Return the (X, Y) coordinate for the center point of the cell that contains the specified text.  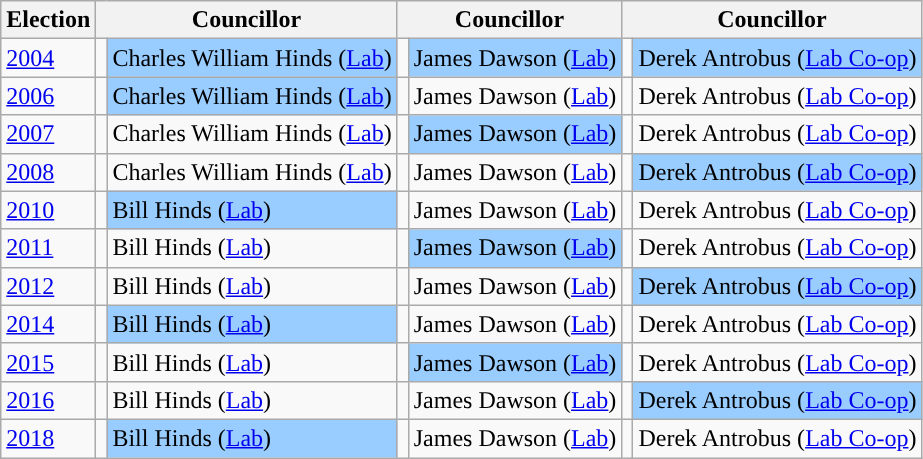
2014 (48, 324)
2010 (48, 210)
2006 (48, 96)
2007 (48, 134)
2018 (48, 438)
Election (48, 20)
2008 (48, 172)
2016 (48, 400)
2012 (48, 286)
2011 (48, 248)
2004 (48, 58)
2015 (48, 362)
